Find where the given text appears and provide that cell's center as [x, y] coordinate. 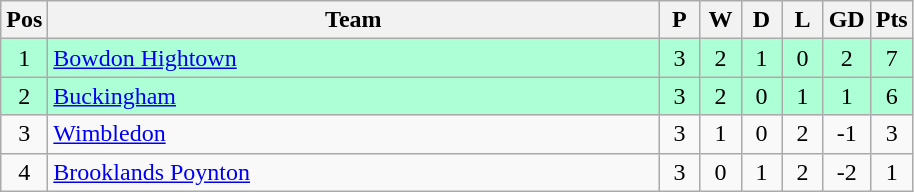
Wimbledon [354, 134]
D [762, 20]
6 [892, 96]
4 [24, 172]
-1 [846, 134]
GD [846, 20]
Team [354, 20]
7 [892, 58]
-2 [846, 172]
Pts [892, 20]
L [802, 20]
Brooklands Poynton [354, 172]
Buckingham [354, 96]
Bowdon Hightown [354, 58]
W [720, 20]
P [680, 20]
Pos [24, 20]
